Capture the cell that displays the provided text and extract its [X, Y] central coordinate. 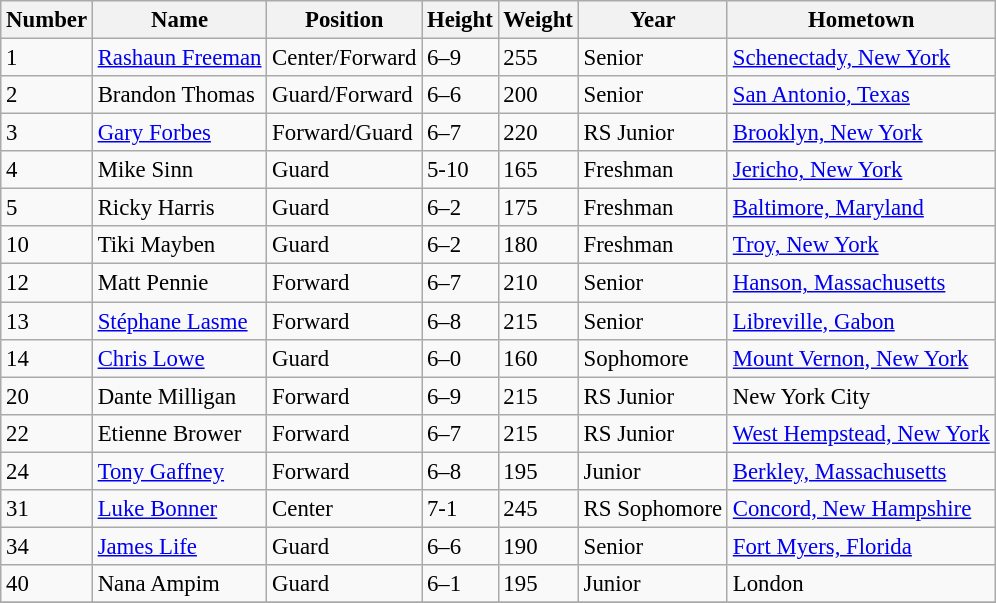
Concord, New Hampshire [861, 509]
Mount Vernon, New York [861, 358]
34 [47, 546]
Rashaun Freeman [179, 58]
175 [538, 208]
Matt Pennie [179, 283]
Brooklyn, New York [861, 133]
24 [47, 471]
Position [344, 20]
2 [47, 95]
40 [47, 584]
12 [47, 283]
Brandon Thomas [179, 95]
Troy, New York [861, 245]
Luke Bonner [179, 509]
Jericho, New York [861, 170]
Center/Forward [344, 58]
4 [47, 170]
6–0 [460, 358]
180 [538, 245]
Hometown [861, 20]
31 [47, 509]
Chris Lowe [179, 358]
20 [47, 396]
Stéphane Lasme [179, 321]
5 [47, 208]
200 [538, 95]
RS Sophomore [652, 509]
6–1 [460, 584]
Sophomore [652, 358]
Libreville, Gabon [861, 321]
Berkley, Massachusetts [861, 471]
13 [47, 321]
Etienne Brower [179, 433]
22 [47, 433]
10 [47, 245]
New York City [861, 396]
210 [538, 283]
5-10 [460, 170]
Dante Milligan [179, 396]
Ricky Harris [179, 208]
160 [538, 358]
220 [538, 133]
San Antonio, Texas [861, 95]
14 [47, 358]
7-1 [460, 509]
Fort Myers, Florida [861, 546]
165 [538, 170]
Number [47, 20]
3 [47, 133]
Height [460, 20]
Schenectady, New York [861, 58]
James Life [179, 546]
1 [47, 58]
Mike Sinn [179, 170]
Center [344, 509]
Baltimore, Maryland [861, 208]
Tony Gaffney [179, 471]
Year [652, 20]
Hanson, Massachusetts [861, 283]
Gary Forbes [179, 133]
190 [538, 546]
Name [179, 20]
Forward/Guard [344, 133]
245 [538, 509]
255 [538, 58]
Guard/Forward [344, 95]
London [861, 584]
Tiki Mayben [179, 245]
Weight [538, 20]
Nana Ampim [179, 584]
West Hempstead, New York [861, 433]
